Locate the cell with the specified text and output its [X, Y] center coordinate. 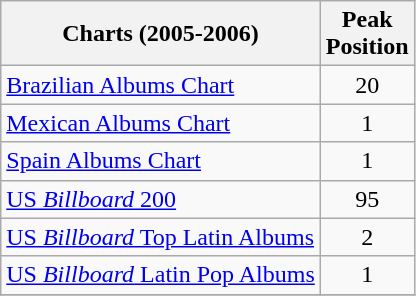
US Billboard Top Latin Albums [161, 237]
Charts (2005-2006) [161, 34]
95 [367, 199]
Mexican Albums Chart [161, 123]
US Billboard Latin Pop Albums [161, 275]
20 [367, 85]
US Billboard 200 [161, 199]
Brazilian Albums Chart [161, 85]
PeakPosition [367, 34]
Spain Albums Chart [161, 161]
2 [367, 237]
